Return (X, Y) of the center of cell containing provided text 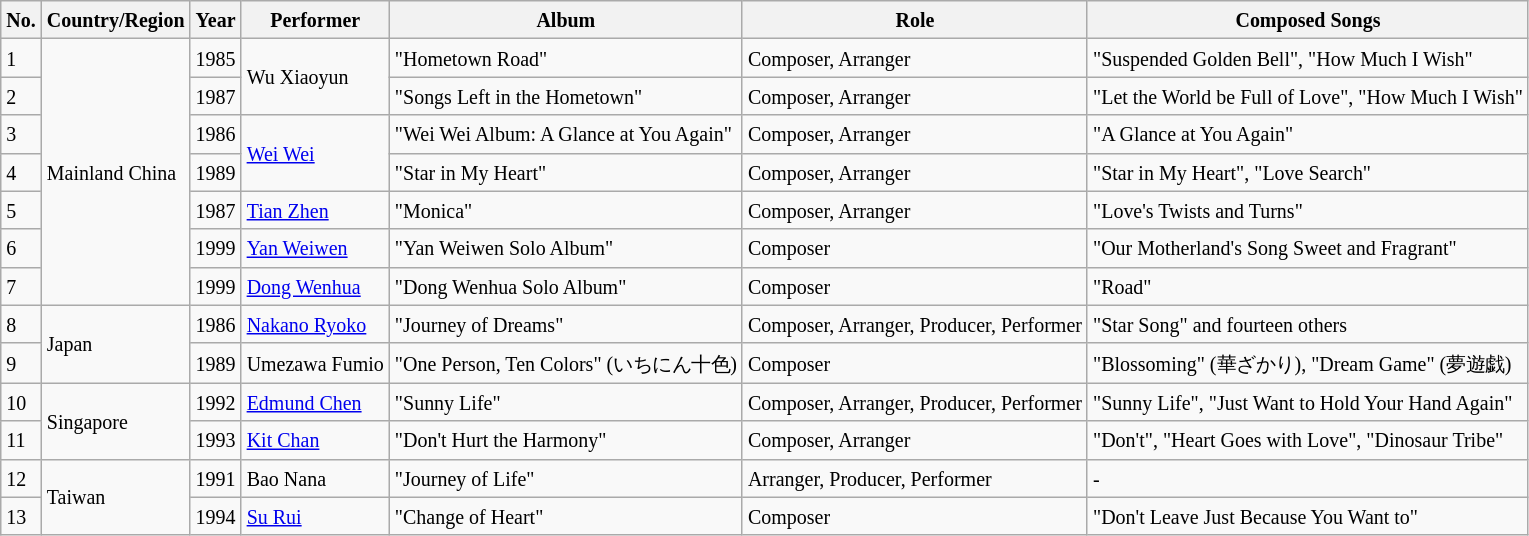
4 (21, 172)
3 (21, 134)
9 (21, 363)
"Don't", "Heart Goes with Love", "Dinosaur Tribe" (1308, 440)
Composed Songs (1308, 20)
"Yan Weiwen Solo Album" (566, 248)
1993 (216, 440)
Tian Zhen (315, 210)
"Road" (1308, 286)
"Star Song" and fourteen others (1308, 324)
13 (21, 516)
Yan Weiwen (315, 248)
Taiwan (116, 497)
12 (21, 478)
"Journey of Life" (566, 478)
Su Rui (315, 516)
"One Person, Ten Colors" (いちにん十色) (566, 363)
Wu Xiaoyun (315, 77)
2 (21, 96)
1 (21, 58)
11 (21, 440)
"Star in My Heart" (566, 172)
1985 (216, 58)
"Songs Left in the Hometown" (566, 96)
"Dong Wenhua Solo Album" (566, 286)
Arranger, Producer, Performer (914, 478)
"Blossoming" (華ざかり), "Dream Game" (夢遊戯) (1308, 363)
"Love's Twists and Turns" (1308, 210)
Japan (116, 344)
"A Glance at You Again" (1308, 134)
"Let the World be Full of Love", "How Much I Wish" (1308, 96)
"Don't Leave Just Because You Want to" (1308, 516)
"Wei Wei Album: A Glance at You Again" (566, 134)
8 (21, 324)
"Star in My Heart", "Love Search" (1308, 172)
"Our Motherland's Song Sweet and Fragrant" (1308, 248)
Bao Nana (315, 478)
1994 (216, 516)
Singapore (116, 421)
Performer (315, 20)
Year (216, 20)
"Journey of Dreams" (566, 324)
7 (21, 286)
"Sunny Life", "Just Want to Hold Your Hand Again" (1308, 402)
Dong Wenhua (315, 286)
"Don't Hurt the Harmony" (566, 440)
10 (21, 402)
5 (21, 210)
- (1308, 478)
No. (21, 20)
Album (566, 20)
"Suspended Golden Bell", "How Much I Wish" (1308, 58)
Country/Region (116, 20)
Umezawa Fumio (315, 363)
"Change of Heart" (566, 516)
1992 (216, 402)
Mainland China (116, 172)
6 (21, 248)
"Hometown Road" (566, 58)
Kit Chan (315, 440)
"Monica" (566, 210)
"Sunny Life" (566, 402)
Nakano Ryoko (315, 324)
Edmund Chen (315, 402)
Role (914, 20)
Wei Wei (315, 153)
1991 (216, 478)
